Locate the cell with the specified text and output its [x, y] center coordinate. 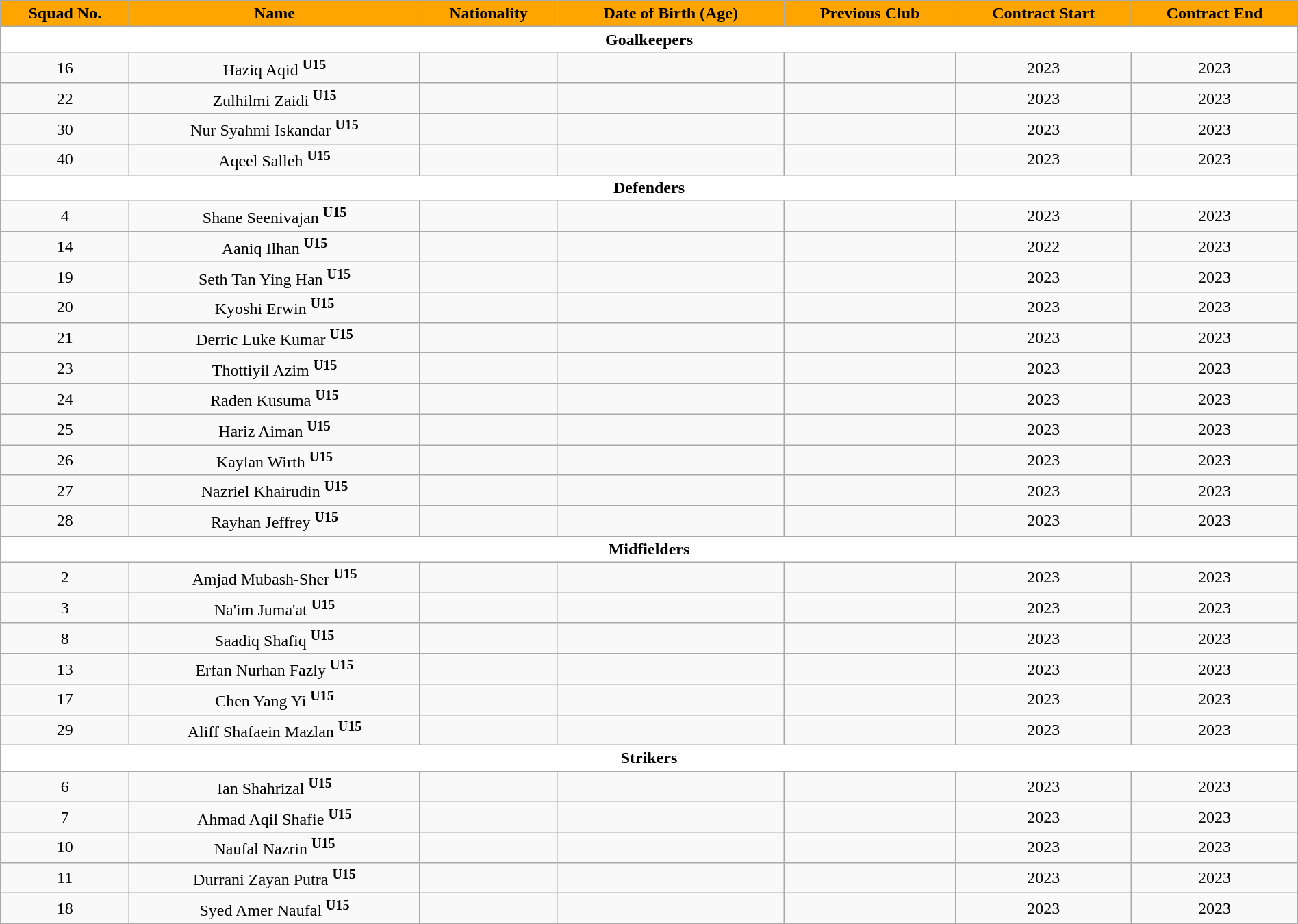
Chen Yang Yi U15 [275, 700]
Aqeel Salleh U15 [275, 160]
Goalkeepers [649, 40]
2022 [1043, 246]
Shane Seenivajan U15 [275, 216]
Hariz Aiman U15 [275, 430]
Rayhan Jeffrey U15 [275, 522]
26 [65, 460]
Thottiyil Azim U15 [275, 368]
27 [65, 490]
7 [65, 817]
Ahmad Aqil Shafie U15 [275, 817]
2 [65, 578]
6 [65, 787]
22 [65, 99]
Nur Syahmi Iskandar U15 [275, 129]
Kyoshi Erwin U15 [275, 308]
29 [65, 730]
8 [65, 638]
16 [65, 68]
Previous Club [870, 14]
Na'im Juma'at U15 [275, 608]
11 [65, 877]
Ian Shahrizal U15 [275, 787]
Durrani Zayan Putra U15 [275, 877]
25 [65, 430]
Haziq Aqid U15 [275, 68]
23 [65, 368]
Name [275, 14]
Zulhilmi Zaidi U15 [275, 99]
Squad No. [65, 14]
Kaylan Wirth U15 [275, 460]
10 [65, 847]
Contract End [1214, 14]
13 [65, 669]
28 [65, 522]
Nazriel Khairudin U15 [275, 490]
Amjad Mubash-Sher U15 [275, 578]
Derric Luke Kumar U15 [275, 338]
Raden Kusuma U15 [275, 398]
20 [65, 308]
Saadiq Shafiq U15 [275, 638]
30 [65, 129]
3 [65, 608]
17 [65, 700]
Date of Birth (Age) [671, 14]
Nationality [489, 14]
Contract Start [1043, 14]
19 [65, 277]
Aliff Shafaein Mazlan U15 [275, 730]
21 [65, 338]
24 [65, 398]
18 [65, 909]
40 [65, 160]
Naufal Nazrin U15 [275, 847]
Strikers [649, 758]
14 [65, 246]
Aaniq Ilhan U15 [275, 246]
Defenders [649, 188]
Syed Amer Naufal U15 [275, 909]
Seth Tan Ying Han U15 [275, 277]
Erfan Nurhan Fazly U15 [275, 669]
4 [65, 216]
Midfielders [649, 549]
